Locate the cell with the specified text and output its (X, Y) center coordinate. 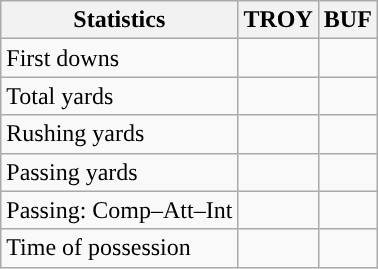
Total yards (120, 96)
Time of possession (120, 248)
Passing yards (120, 172)
BUF (348, 20)
Statistics (120, 20)
Rushing yards (120, 134)
Passing: Comp–Att–Int (120, 210)
TROY (278, 20)
First downs (120, 58)
